Return the [X, Y] coordinate for the center point of the cell that contains the specified text.  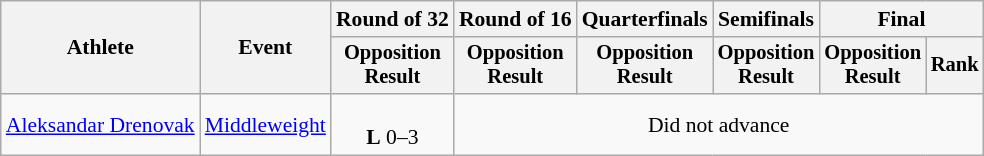
Final [901, 19]
Middleweight [266, 124]
Rank [955, 66]
Round of 32 [392, 19]
Round of 16 [516, 19]
Semifinals [766, 19]
Did not advance [719, 124]
Quarterfinals [645, 19]
Aleksandar Drenovak [100, 124]
L 0–3 [392, 124]
Event [266, 48]
Athlete [100, 48]
